Identify which cell holds the provided text, then report its [X, Y] central coordinate. 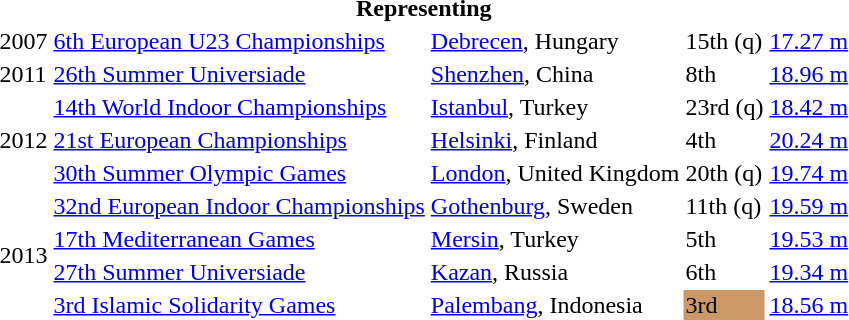
Kazan, Russia [555, 272]
5th [724, 239]
27th Summer Universiade [239, 272]
11th (q) [724, 206]
15th (q) [724, 41]
32nd European Indoor Championships [239, 206]
8th [724, 74]
Palembang, Indonesia [555, 305]
Istanbul, Turkey [555, 107]
Shenzhen, China [555, 74]
3rd [724, 305]
4th [724, 140]
26th Summer Universiade [239, 74]
6th [724, 272]
14th World Indoor Championships [239, 107]
Mersin, Turkey [555, 239]
London, United Kingdom [555, 173]
Helsinki, Finland [555, 140]
3rd Islamic Solidarity Games [239, 305]
6th European U23 Championships [239, 41]
17th Mediterranean Games [239, 239]
20th (q) [724, 173]
23rd (q) [724, 107]
Gothenburg, Sweden [555, 206]
30th Summer Olympic Games [239, 173]
Debrecen, Hungary [555, 41]
21st European Championships [239, 140]
